Determine the (x, y) coordinate at the center of the cell enclosing the given text.  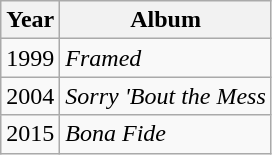
1999 (30, 58)
2015 (30, 134)
Bona Fide (166, 134)
Sorry 'Bout the Mess (166, 96)
2004 (30, 96)
Album (166, 20)
Framed (166, 58)
Year (30, 20)
